Provide the (X, Y) coordinate of the cell's center where the given text is located.  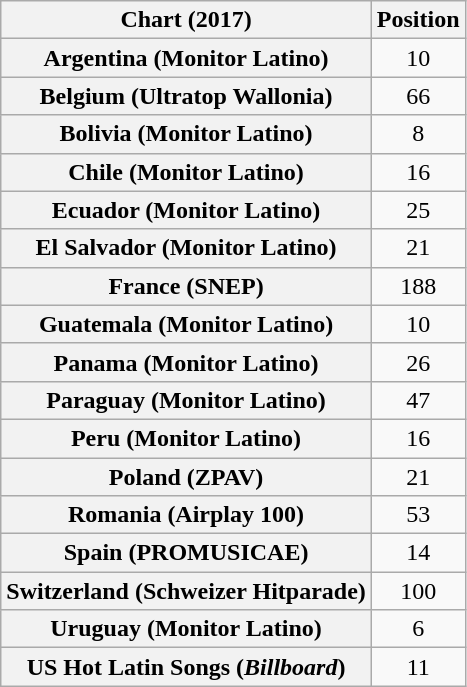
66 (418, 96)
Bolivia (Monitor Latino) (186, 134)
11 (418, 667)
Peru (Monitor Latino) (186, 438)
US Hot Latin Songs (Billboard) (186, 667)
25 (418, 210)
El Salvador (Monitor Latino) (186, 248)
Switzerland (Schweizer Hitparade) (186, 591)
Guatemala (Monitor Latino) (186, 324)
Position (418, 20)
8 (418, 134)
53 (418, 515)
Belgium (Ultratop Wallonia) (186, 96)
Ecuador (Monitor Latino) (186, 210)
26 (418, 362)
Argentina (Monitor Latino) (186, 58)
Poland (ZPAV) (186, 477)
Panama (Monitor Latino) (186, 362)
Spain (PROMUSICAE) (186, 553)
France (SNEP) (186, 286)
Chart (2017) (186, 20)
Romania (Airplay 100) (186, 515)
14 (418, 553)
Chile (Monitor Latino) (186, 172)
6 (418, 629)
47 (418, 400)
188 (418, 286)
Paraguay (Monitor Latino) (186, 400)
100 (418, 591)
Uruguay (Monitor Latino) (186, 629)
